Output the [X, Y] coordinate of the center of the cell containing the given text.  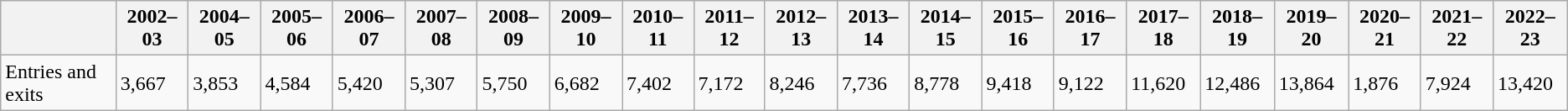
5,750 [513, 82]
2012–13 [801, 29]
5,420 [369, 82]
2007–08 [441, 29]
2010–11 [658, 29]
3,667 [152, 82]
7,402 [658, 82]
9,418 [1018, 82]
2017–18 [1163, 29]
7,924 [1457, 82]
5,307 [441, 82]
7,736 [873, 82]
8,778 [946, 82]
2005–06 [297, 29]
9,122 [1090, 82]
2019–20 [1311, 29]
13,420 [1529, 82]
2011–12 [729, 29]
2018–19 [1237, 29]
2009–10 [585, 29]
7,172 [729, 82]
2006–07 [369, 29]
6,682 [585, 82]
2013–14 [873, 29]
2020–21 [1385, 29]
8,246 [801, 82]
3,853 [224, 82]
2002–03 [152, 29]
2015–16 [1018, 29]
12,486 [1237, 82]
2016–17 [1090, 29]
2022–23 [1529, 29]
2008–09 [513, 29]
2021–22 [1457, 29]
4,584 [297, 82]
2014–15 [946, 29]
13,864 [1311, 82]
1,876 [1385, 82]
Entries and exits [59, 82]
11,620 [1163, 82]
2004–05 [224, 29]
